Output the (x, y) coordinate of the center of the cell containing the given text.  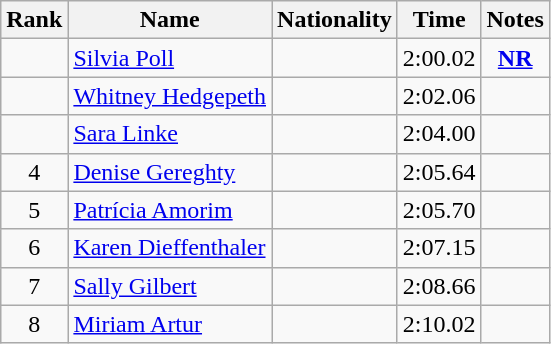
2:02.06 (439, 96)
2:10.02 (439, 324)
2:05.70 (439, 210)
Patrícia Amorim (170, 210)
Rank (34, 20)
Nationality (335, 20)
Sally Gilbert (170, 286)
8 (34, 324)
7 (34, 286)
Karen Dieffenthaler (170, 248)
2:08.66 (439, 286)
Silvia Poll (170, 58)
NR (515, 58)
Name (170, 20)
Miriam Artur (170, 324)
Whitney Hedgepeth (170, 96)
5 (34, 210)
Notes (515, 20)
Sara Linke (170, 134)
2:04.00 (439, 134)
Time (439, 20)
4 (34, 172)
6 (34, 248)
Denise Gereghty (170, 172)
2:05.64 (439, 172)
2:00.02 (439, 58)
2:07.15 (439, 248)
